For the text-containing cell, return its midpoint in [x, y] coordinate format. 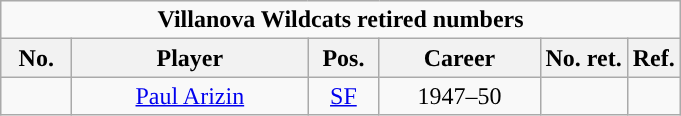
Paul Arizin [190, 96]
Pos. [344, 58]
Career [460, 58]
Villanova Wildcats retired numbers [341, 20]
SF [344, 96]
No. [36, 58]
Player [190, 58]
Ref. [654, 58]
No. ret. [584, 58]
1947–50 [460, 96]
